Return (X, Y) of the center of cell containing provided text 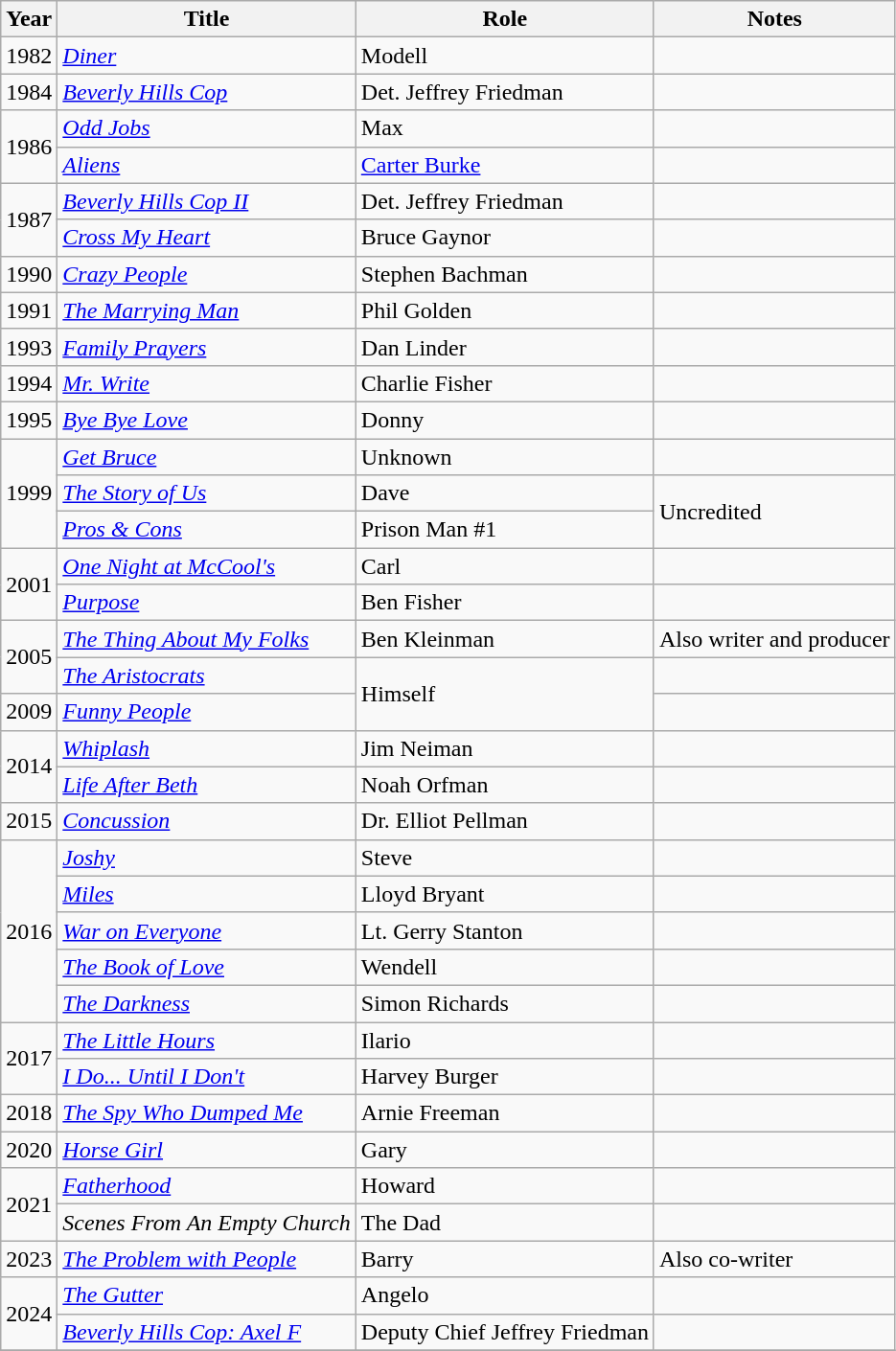
Lloyd Bryant (504, 894)
Phil Golden (504, 310)
2018 (29, 1113)
2009 (29, 712)
Angelo (504, 1295)
Howard (504, 1186)
Dave (504, 493)
2001 (29, 584)
Barry (504, 1259)
Simon Richards (504, 1003)
1995 (29, 420)
Odd Jobs (207, 128)
1999 (29, 493)
2023 (29, 1259)
2024 (29, 1314)
Funny People (207, 712)
Scenes From An Empty Church (207, 1223)
Life After Beth (207, 785)
Cross My Heart (207, 238)
Horse Girl (207, 1150)
1987 (29, 219)
Also writer and producer (774, 639)
Deputy Chief Jeffrey Friedman (504, 1332)
Concussion (207, 821)
Steve (504, 858)
Mr. Write (207, 383)
Beverly Hills Cop II (207, 201)
Purpose (207, 603)
Ben Fisher (504, 603)
2021 (29, 1204)
Dr. Elliot Pellman (504, 821)
Lt. Gerry Stanton (504, 930)
Title (207, 19)
Donny (504, 420)
The Darkness (207, 1003)
1994 (29, 383)
2017 (29, 1058)
The Story of Us (207, 493)
Carter Burke (504, 165)
Diner (207, 56)
The Dad (504, 1223)
Modell (504, 56)
1990 (29, 274)
Noah Orfman (504, 785)
Notes (774, 19)
2015 (29, 821)
Ben Kleinman (504, 639)
The Thing About My Folks (207, 639)
The Aristocrats (207, 675)
Whiplash (207, 748)
Beverly Hills Cop (207, 92)
Gary (504, 1150)
Fatherhood (207, 1186)
The Spy Who Dumped Me (207, 1113)
Charlie Fisher (504, 383)
The Little Hours (207, 1040)
Unknown (504, 457)
Pros & Cons (207, 530)
Crazy People (207, 274)
Dan Linder (504, 347)
Bye Bye Love (207, 420)
The Marrying Man (207, 310)
Joshy (207, 858)
Role (504, 19)
Max (504, 128)
The Problem with People (207, 1259)
Miles (207, 894)
Harvey Burger (504, 1077)
Prison Man #1 (504, 530)
1984 (29, 92)
Also co-writer (774, 1259)
Uncredited (774, 512)
2014 (29, 767)
I Do... Until I Don't (207, 1077)
The Gutter (207, 1295)
2020 (29, 1150)
Aliens (207, 165)
Carl (504, 566)
Arnie Freeman (504, 1113)
1993 (29, 347)
Get Bruce (207, 457)
Wendell (504, 967)
1986 (29, 147)
1991 (29, 310)
Family Prayers (207, 347)
1982 (29, 56)
One Night at McCool's (207, 566)
The Book of Love (207, 967)
Jim Neiman (504, 748)
War on Everyone (207, 930)
2005 (29, 657)
Year (29, 19)
Stephen Bachman (504, 274)
Ilario (504, 1040)
Himself (504, 694)
Bruce Gaynor (504, 238)
Beverly Hills Cop: Axel F (207, 1332)
2016 (29, 930)
